Determine the (X, Y) coordinate at the center of the cell enclosing the given text.  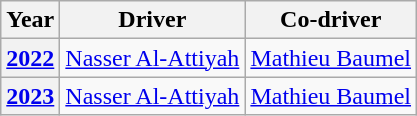
Year (30, 20)
2022 (30, 58)
Driver (152, 20)
2023 (30, 96)
Co-driver (331, 20)
